Scan for the cell matching the given text and deliver its (X, Y) coordinate at center. 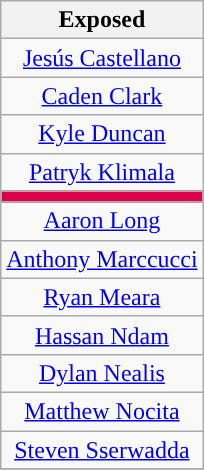
Kyle Duncan (102, 134)
Anthony Marccucci (102, 259)
Aaron Long (102, 221)
Steven Sserwadda (102, 449)
Jesús Castellano (102, 58)
Exposed (102, 20)
Hassan Ndam (102, 335)
Caden Clark (102, 96)
Patryk Klimala (102, 172)
Dylan Nealis (102, 373)
Ryan Meara (102, 297)
Matthew Nocita (102, 411)
